Identify which cell holds the provided text, then report its [x, y] central coordinate. 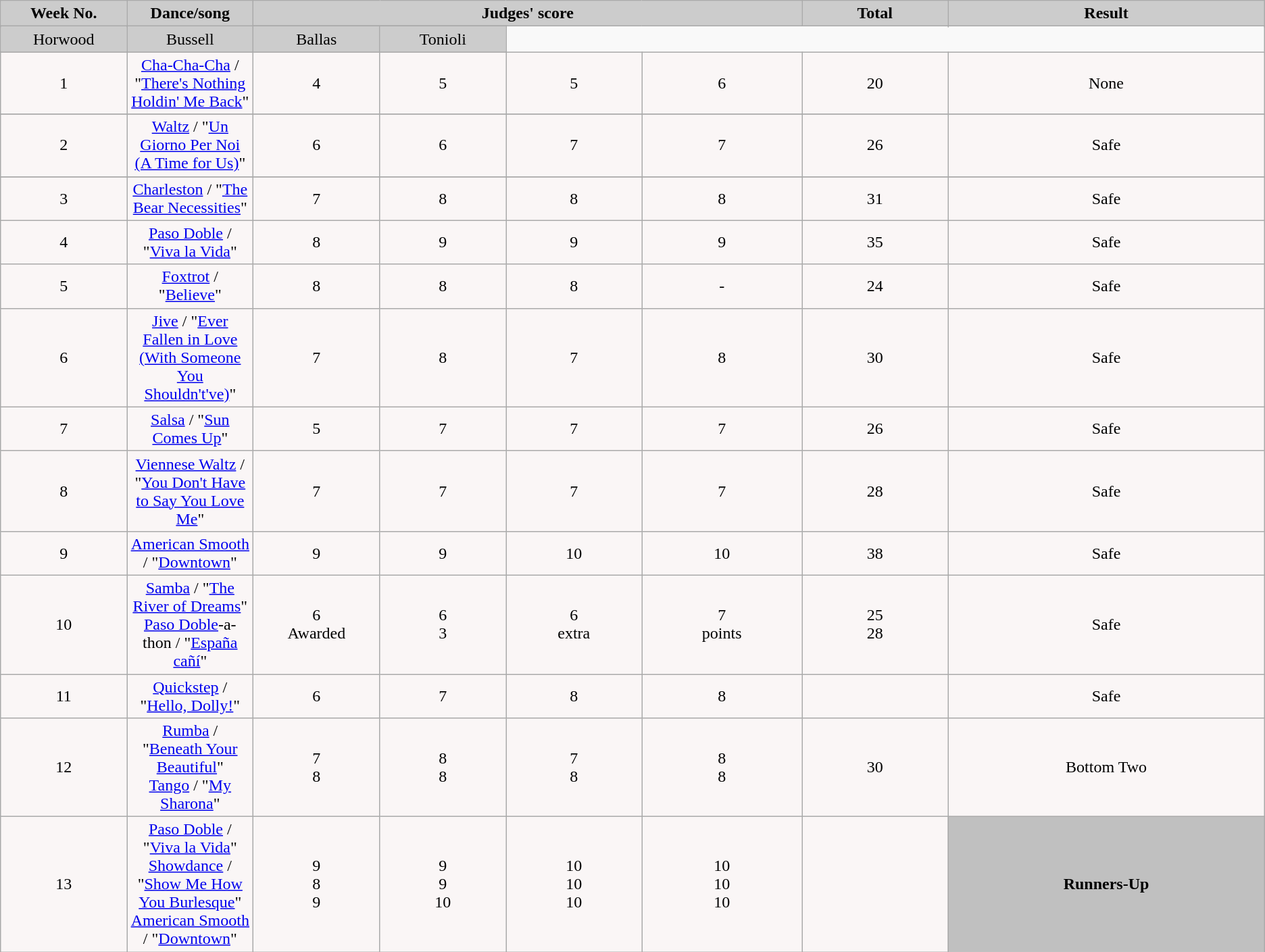
Jive / "Ever Fallen in Love (With Someone You Shouldn't've)" [191, 357]
31 [875, 199]
Bussell [191, 39]
- [722, 286]
Horwood [64, 39]
989 [316, 884]
Judges' score [528, 14]
Runners-Up [1106, 884]
Bottom Two [1106, 768]
None [1106, 83]
6Awarded [316, 624]
Quickstep / "Hello, Dolly!" [191, 696]
Tonioli [443, 39]
Foxtrot / "Believe" [191, 286]
24 [875, 286]
American Smooth / "Downtown" [191, 553]
Waltz / "Un Giorno Per Noi (A Time for Us)" [191, 145]
Charleston / "The Bear Necessities" [191, 199]
2528 [875, 624]
Rumba / "Beneath Your Beautiful"Tango / "My Sharona" [191, 768]
2 [64, 145]
20 [875, 83]
6extra [574, 624]
Paso Doble / "Viva la Vida"Showdance / "Show Me How You Burlesque"American Smooth / "Downtown" [191, 884]
38 [875, 553]
Cha-Cha-Cha / "There's Nothing Holdin' Me Back" [191, 83]
Dance/song [191, 14]
63 [443, 624]
35 [875, 242]
3 [64, 199]
Samba / "The River of Dreams"Paso Doble-a-thon / "España cañí" [191, 624]
9910 [443, 884]
1 [64, 83]
28 [875, 491]
Total [875, 14]
Salsa / "Sun Comes Up" [191, 428]
12 [64, 768]
13 [64, 884]
11 [64, 696]
Week No. [64, 14]
Viennese Waltz / "You Don't Have to Say You Love Me" [191, 491]
Paso Doble / "Viva la Vida" [191, 242]
Ballas [316, 39]
7points [722, 624]
Result [1106, 14]
